Determine the (x, y) coordinate at the center of the cell enclosing the given text.  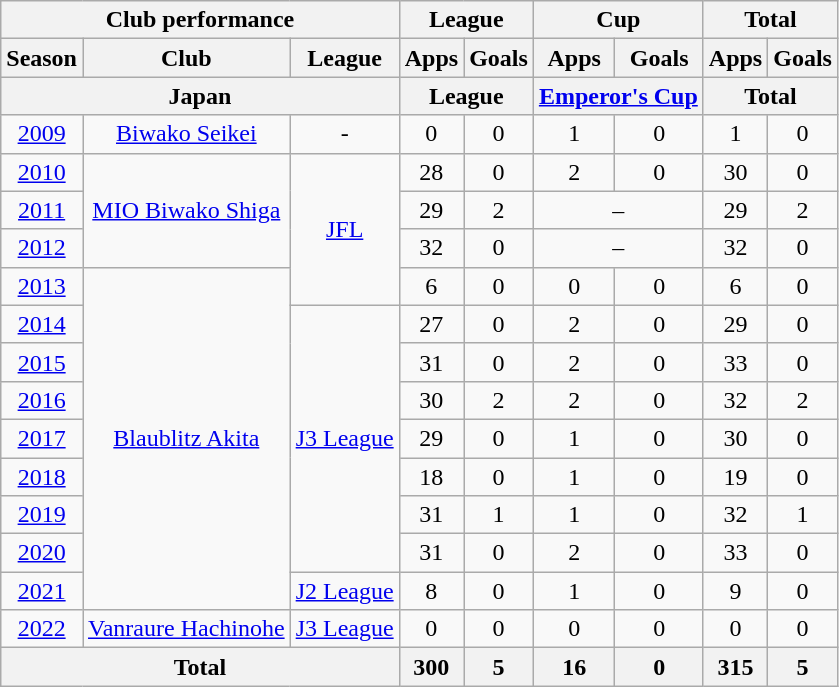
28 (431, 172)
Emperor's Cup (618, 96)
JFL (344, 229)
J2 League (344, 591)
2010 (42, 172)
9 (735, 591)
2019 (42, 515)
27 (431, 324)
2012 (42, 248)
MIO Biwako Shiga (186, 210)
2011 (42, 210)
- (344, 134)
315 (735, 667)
2014 (42, 324)
Club (186, 58)
18 (431, 477)
Season (42, 58)
2021 (42, 591)
Japan (200, 96)
Biwako Seikei (186, 134)
Club performance (200, 20)
2017 (42, 438)
2016 (42, 400)
2018 (42, 477)
2020 (42, 553)
16 (574, 667)
300 (431, 667)
2013 (42, 286)
8 (431, 591)
Cup (618, 20)
Vanraure Hachinohe (186, 629)
19 (735, 477)
Blaublitz Akita (186, 438)
2009 (42, 134)
2022 (42, 629)
2015 (42, 362)
